Locate the cell with the specified text and output its (X, Y) center coordinate. 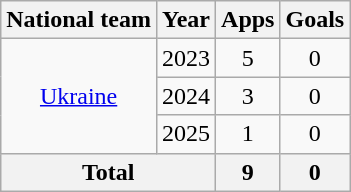
1 (248, 134)
2025 (186, 134)
3 (248, 96)
Ukraine (79, 96)
Goals (315, 20)
Total (108, 172)
National team (79, 20)
Year (186, 20)
2023 (186, 58)
2024 (186, 96)
Apps (248, 20)
5 (248, 58)
9 (248, 172)
